Extract the [x, y] coordinate from the center of the cell holding the provided text.  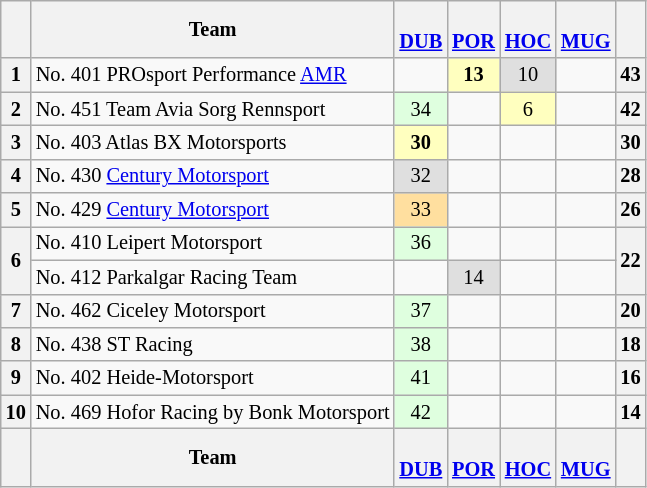
No. 402 Heide-Motorsport [213, 378]
4 [16, 176]
36 [420, 243]
32 [420, 176]
41 [420, 378]
43 [630, 75]
33 [420, 210]
28 [630, 176]
No. 412 Parkalgar Racing Team [213, 277]
22 [630, 260]
13 [474, 75]
9 [16, 378]
5 [16, 210]
8 [16, 344]
26 [630, 210]
37 [420, 311]
No. 451 Team Avia Sorg Rennsport [213, 109]
20 [630, 311]
18 [630, 344]
1 [16, 75]
2 [16, 109]
16 [630, 378]
38 [420, 344]
7 [16, 311]
No. 401 PROsport Performance AMR [213, 75]
No. 403 Atlas BX Motorsports [213, 142]
No. 410 Leipert Motorsport [213, 243]
No. 430 Century Motorsport [213, 176]
No. 438 ST Racing [213, 344]
No. 429 Century Motorsport [213, 210]
No. 462 Ciceley Motorsport [213, 311]
34 [420, 109]
No. 469 Hofor Racing by Bonk Motorsport [213, 412]
3 [16, 142]
